Pinpoint the cell where the given text exists, returning its [X, Y] midpoint coordinate. 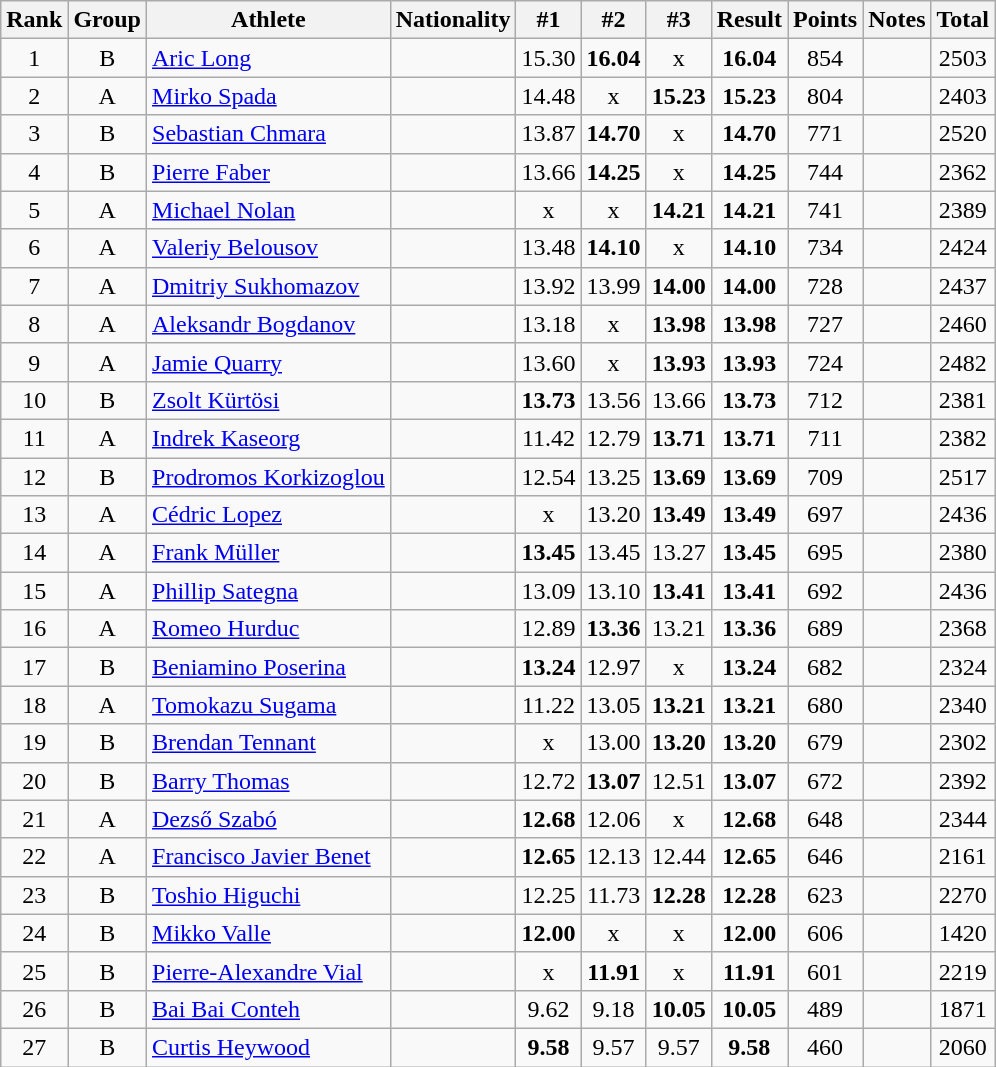
1 [34, 58]
Sebastian Chmara [269, 134]
Pierre-Alexandre Vial [269, 971]
2437 [963, 286]
Mikko Valle [269, 933]
13.48 [548, 248]
Dmitriy Sukhomazov [269, 286]
2389 [963, 210]
2362 [963, 172]
2324 [963, 667]
Phillip Sategna [269, 591]
12.06 [614, 819]
11 [34, 438]
13.56 [614, 400]
Prodromos Korkizoglou [269, 477]
2460 [963, 324]
25 [34, 971]
679 [826, 743]
695 [826, 553]
Valeriy Belousov [269, 248]
744 [826, 172]
Athlete [269, 20]
17 [34, 667]
Zsolt Kürtösi [269, 400]
12.89 [548, 629]
9 [34, 362]
13.09 [548, 591]
682 [826, 667]
Frank Müller [269, 553]
8 [34, 324]
648 [826, 819]
Toshio Higuchi [269, 895]
10 [34, 400]
11.73 [614, 895]
1871 [963, 1009]
697 [826, 515]
Result [749, 20]
26 [34, 1009]
2302 [963, 743]
4 [34, 172]
680 [826, 705]
2 [34, 96]
2219 [963, 971]
12.54 [548, 477]
728 [826, 286]
2403 [963, 96]
27 [34, 1047]
Beniamino Poserina [269, 667]
14.48 [548, 96]
709 [826, 477]
Points [826, 20]
13.18 [548, 324]
2270 [963, 895]
Dezső Szabó [269, 819]
Pierre Faber [269, 172]
18 [34, 705]
2382 [963, 438]
Indrek Kaseorg [269, 438]
2520 [963, 134]
#1 [548, 20]
2482 [963, 362]
Group [108, 20]
689 [826, 629]
692 [826, 591]
Aric Long [269, 58]
21 [34, 819]
5 [34, 210]
19 [34, 743]
646 [826, 857]
7 [34, 286]
15 [34, 591]
2161 [963, 857]
854 [826, 58]
Curtis Heywood [269, 1047]
Total [963, 20]
9.18 [614, 1009]
672 [826, 781]
804 [826, 96]
711 [826, 438]
15.30 [548, 58]
601 [826, 971]
Jamie Quarry [269, 362]
2424 [963, 248]
3 [34, 134]
13.99 [614, 286]
13.27 [678, 553]
13 [34, 515]
13.92 [548, 286]
11.42 [548, 438]
14 [34, 553]
741 [826, 210]
Nationality [453, 20]
2517 [963, 477]
Aleksandr Bogdanov [269, 324]
Cédric Lopez [269, 515]
12.25 [548, 895]
1420 [963, 933]
12 [34, 477]
2060 [963, 1047]
13.25 [614, 477]
606 [826, 933]
13.05 [614, 705]
6 [34, 248]
16 [34, 629]
Bai Bai Conteh [269, 1009]
Mirko Spada [269, 96]
12.72 [548, 781]
12.13 [614, 857]
2380 [963, 553]
712 [826, 400]
12.51 [678, 781]
727 [826, 324]
2381 [963, 400]
#3 [678, 20]
#2 [614, 20]
12.79 [614, 438]
2392 [963, 781]
Francisco Javier Benet [269, 857]
22 [34, 857]
2503 [963, 58]
Notes [897, 20]
Barry Thomas [269, 781]
Michael Nolan [269, 210]
20 [34, 781]
724 [826, 362]
2344 [963, 819]
734 [826, 248]
13.87 [548, 134]
12.97 [614, 667]
13.10 [614, 591]
Brendan Tennant [269, 743]
23 [34, 895]
2368 [963, 629]
Tomokazu Sugama [269, 705]
9.62 [548, 1009]
11.22 [548, 705]
460 [826, 1047]
13.60 [548, 362]
771 [826, 134]
Romeo Hurduc [269, 629]
12.44 [678, 857]
623 [826, 895]
13.00 [614, 743]
Rank [34, 20]
489 [826, 1009]
24 [34, 933]
2340 [963, 705]
